Extract the [x, y] coordinate from the center of the cell holding the provided text.  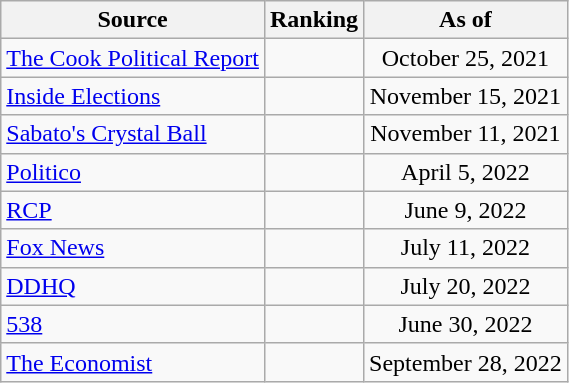
July 11, 2022 [466, 248]
Politico [133, 172]
October 25, 2021 [466, 58]
Fox News [133, 248]
The Cook Political Report [133, 58]
538 [133, 324]
April 5, 2022 [466, 172]
Sabato's Crystal Ball [133, 134]
As of [466, 20]
November 11, 2021 [466, 134]
Inside Elections [133, 96]
June 30, 2022 [466, 324]
September 28, 2022 [466, 362]
RCP [133, 210]
DDHQ [133, 286]
November 15, 2021 [466, 96]
The Economist [133, 362]
July 20, 2022 [466, 286]
Ranking [314, 20]
June 9, 2022 [466, 210]
Source [133, 20]
